Pinpoint the cell where the given text exists, returning its [X, Y] midpoint coordinate. 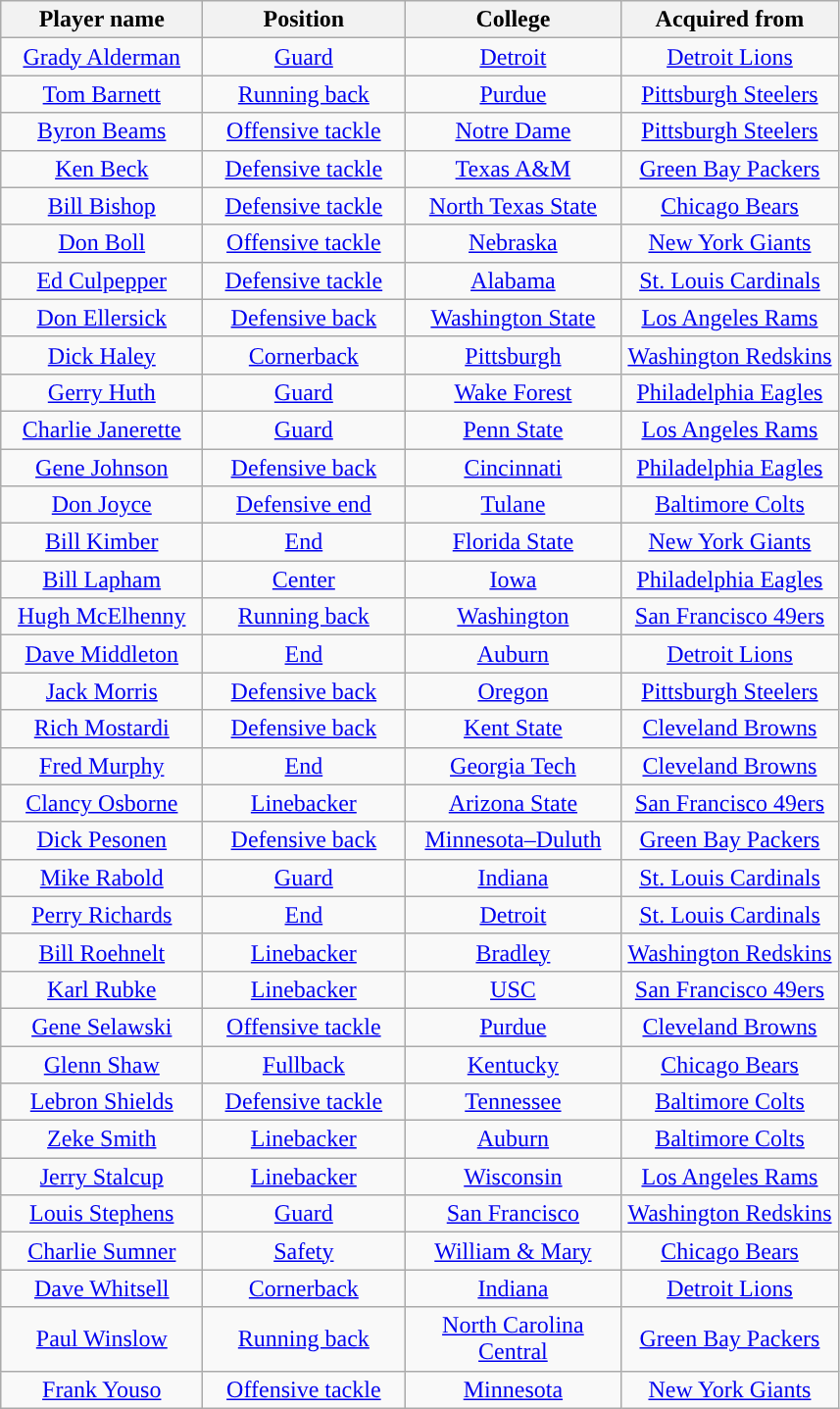
Bill Kimber [102, 542]
Fred Murphy [102, 766]
Rich Mostardi [102, 729]
Tom Barnett [102, 94]
Georgia Tech [514, 766]
Gene Johnson [102, 468]
Bill Roehnelt [102, 952]
Hugh McElhenny [102, 617]
Frank Youso [102, 1389]
Dick Pesonen [102, 840]
Charlie Sumner [102, 1251]
North Texas State [514, 206]
Pittsburgh [514, 355]
Nebraska [514, 243]
Tulane [514, 505]
USC [514, 989]
Jerry Stalcup [102, 1177]
Ed Culpepper [102, 280]
Zeke Smith [102, 1139]
Charlie Janerette [102, 429]
Bill Lapham [102, 579]
Bill Bishop [102, 206]
Safety [304, 1251]
Tennessee [514, 1102]
Player name [102, 20]
Wisconsin [514, 1177]
Dave Whitsell [102, 1288]
San Francisco [514, 1214]
Fullback [304, 1064]
Dave Middleton [102, 654]
Minnesota [514, 1389]
Don Ellersick [102, 318]
Acquired from [729, 20]
Minnesota–Duluth [514, 840]
Paul Winslow [102, 1339]
Byron Beams [102, 131]
Washington State [514, 318]
Center [304, 579]
Dick Haley [102, 355]
Washington [514, 617]
Karl Rubke [102, 989]
Clancy Osborne [102, 803]
Cincinnati [514, 468]
Penn State [514, 429]
Alabama [514, 280]
William & Mary [514, 1251]
Oregon [514, 691]
Grady Alderman [102, 57]
College [514, 20]
Texas A&M [514, 169]
Bradley [514, 952]
Don Joyce [102, 505]
Wake Forest [514, 392]
Glenn Shaw [102, 1064]
Florida State [514, 542]
Ken Beck [102, 169]
Kent State [514, 729]
Gerry Huth [102, 392]
Jack Morris [102, 691]
Lebron Shields [102, 1102]
Mike Rabold [102, 878]
Arizona State [514, 803]
Louis Stephens [102, 1214]
Perry Richards [102, 915]
Position [304, 20]
Iowa [514, 579]
Don Boll [102, 243]
Kentucky [514, 1064]
Defensive end [304, 505]
North Carolina Central [514, 1339]
Gene Selawski [102, 1027]
Notre Dame [514, 131]
